Output the [X, Y] coordinate of the center of the cell containing the given text.  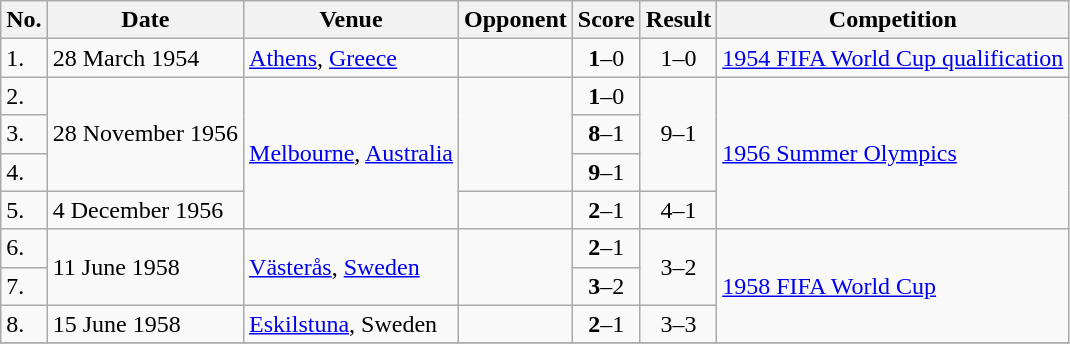
4–1 [678, 210]
3. [24, 134]
Venue [352, 20]
2. [24, 96]
Eskilstuna, Sweden [352, 324]
4. [24, 172]
Score [606, 20]
Västerås, Sweden [352, 267]
6. [24, 248]
Competition [893, 20]
11 June 1958 [145, 267]
1958 FIFA World Cup [893, 286]
1956 Summer Olympics [893, 153]
5. [24, 210]
8. [24, 324]
1954 FIFA World Cup qualification [893, 58]
28 November 1956 [145, 134]
Opponent [516, 20]
8–1 [606, 134]
Result [678, 20]
3–3 [678, 324]
1. [24, 58]
Melbourne, Australia [352, 153]
Athens, Greece [352, 58]
No. [24, 20]
4 December 1956 [145, 210]
7. [24, 286]
Date [145, 20]
28 March 1954 [145, 58]
15 June 1958 [145, 324]
